Detect which cell encompasses the target text, then output its [x, y] center coordinate. 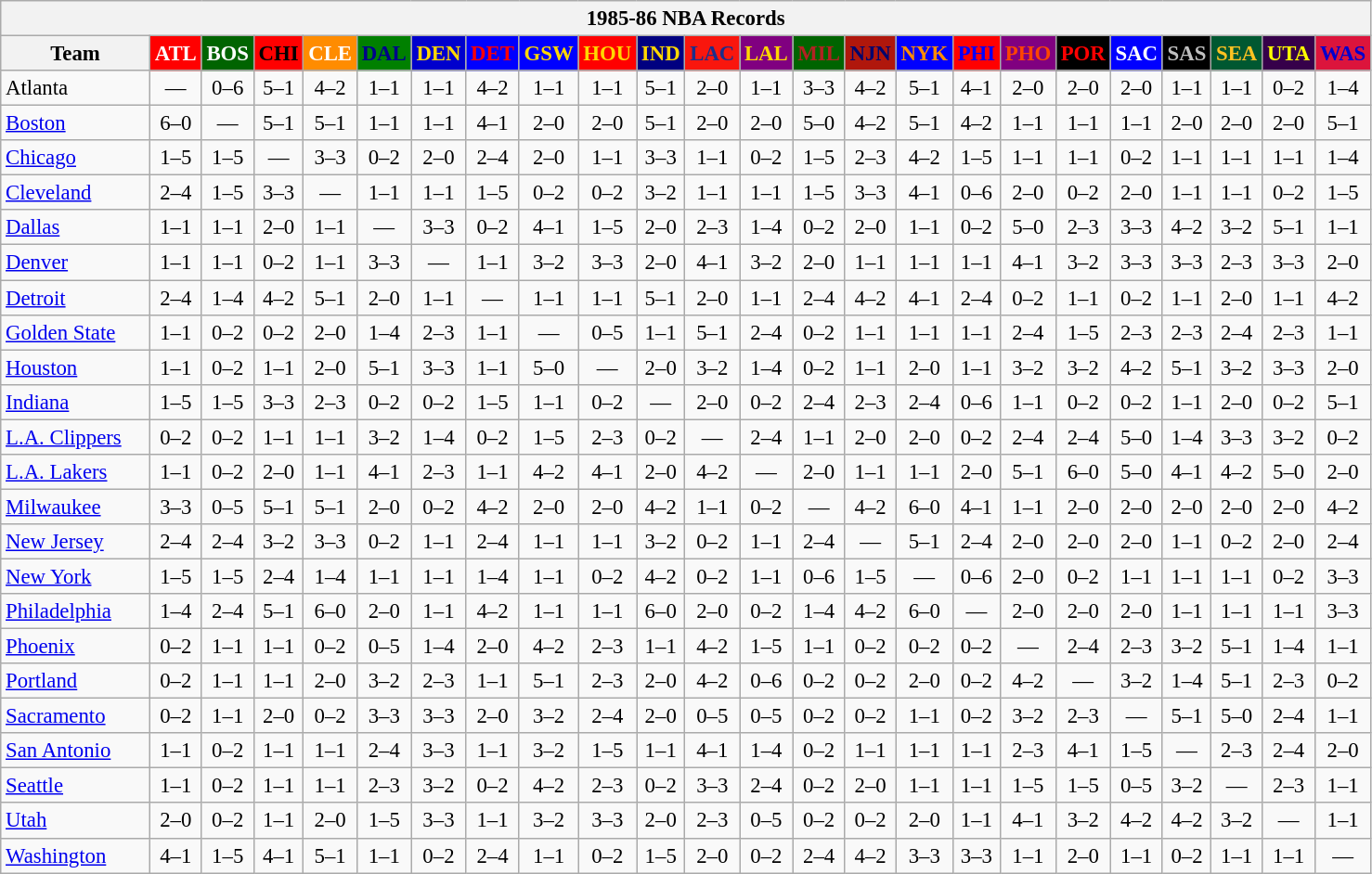
CHI [278, 54]
Denver [76, 263]
GSW [549, 54]
Dallas [76, 227]
Golden State [76, 332]
New Jersey [76, 542]
SAC [1136, 54]
LAL [767, 54]
1985-86 NBA Records [686, 19]
Cleveland [76, 193]
PHO [1028, 54]
Milwaukee [76, 507]
L.A. Lakers [76, 472]
WAS [1343, 54]
Portland [76, 681]
DET [492, 54]
POR [1082, 54]
UTA [1288, 54]
Detroit [76, 298]
Chicago [76, 158]
L.A. Clippers [76, 437]
NYK [925, 54]
Indiana [76, 402]
Utah [76, 821]
SAS [1186, 54]
LAC [713, 54]
Houston [76, 367]
New York [76, 576]
PHI [977, 54]
Phoenix [76, 647]
DAL [384, 54]
Sacramento [76, 716]
HOU [607, 54]
Seattle [76, 786]
ATL [175, 54]
Philadelphia [76, 611]
NJN [871, 54]
Boston [76, 123]
IND [661, 54]
Washington [76, 855]
CLE [330, 54]
DEN [438, 54]
BOS [227, 54]
Atlanta [76, 88]
SEA [1236, 54]
San Antonio [76, 751]
Team [76, 54]
MIL [819, 54]
